Capture the cell that displays the provided text and extract its [x, y] central coordinate. 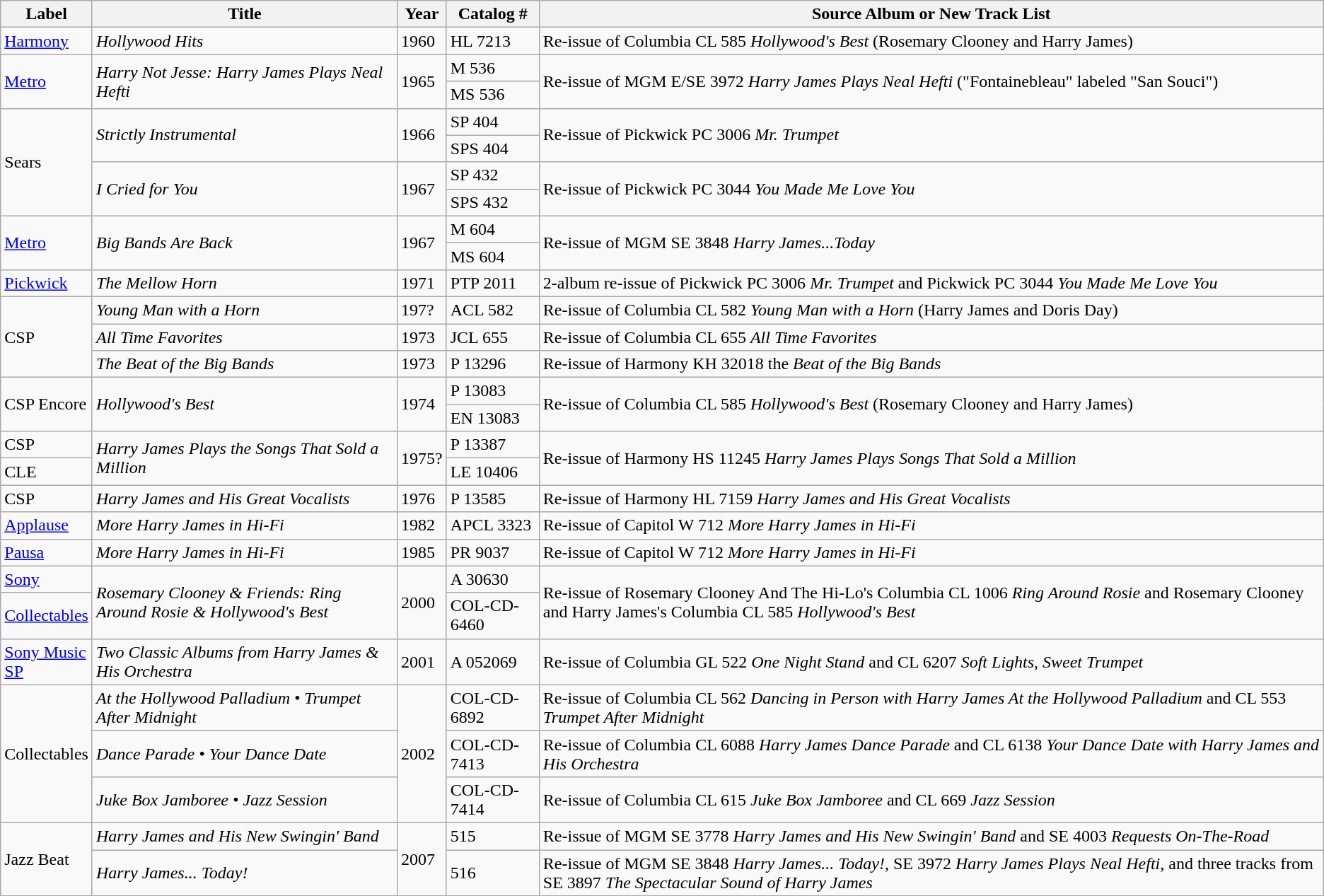
HL 7213 [492, 41]
Harry James Plays the Songs That Sold a Million [245, 458]
M 536 [492, 68]
Source Album or New Track List [931, 14]
1982 [422, 525]
COL-CD-7413 [492, 754]
Re-issue of MGM SE 3778 Harry James and His New Swingin' Band and SE 4003 Requests On-The-Road [931, 836]
Applause [47, 525]
1975? [422, 458]
Strictly Instrumental [245, 135]
Re-issue of Columbia CL 6088 Harry James Dance Parade and CL 6138 Your Dance Date with Harry James and His Orchestra [931, 754]
SP 432 [492, 175]
SPS 404 [492, 149]
Hollywood's Best [245, 405]
Harry James and His New Swingin' Band [245, 836]
Re-issue of Pickwick PC 3006 Mr. Trumpet [931, 135]
Sony Music SP [47, 662]
Re-issue of Columbia CL 582 Young Man with a Horn (Harry James and Doris Day) [931, 310]
JCL 655 [492, 337]
Harry James... Today! [245, 873]
APCL 3323 [492, 525]
At the Hollywood Palladium • Trumpet After Midnight [245, 707]
PTP 2011 [492, 283]
Year [422, 14]
The Beat of the Big Bands [245, 364]
1965 [422, 81]
LE 10406 [492, 472]
1976 [422, 499]
2-album re-issue of Pickwick PC 3006 Mr. Trumpet and Pickwick PC 3044 You Made Me Love You [931, 283]
1985 [422, 552]
Re-issue of Harmony HL 7159 Harry James and His Great Vocalists [931, 499]
SP 404 [492, 122]
I Cried for You [245, 189]
P 13585 [492, 499]
2002 [422, 754]
SPS 432 [492, 202]
All Time Favorites [245, 337]
Label [47, 14]
Re-issue of Columbia CL 615 Juke Box Jamboree and CL 669 Jazz Session [931, 799]
Hollywood Hits [245, 41]
Re-issue of MGM E/SE 3972 Harry James Plays Neal Hefti ("Fontainebleau" labeled "San Souci") [931, 81]
ACL 582 [492, 310]
Two Classic Albums from Harry James & His Orchestra [245, 662]
Juke Box Jamboree • Jazz Session [245, 799]
Jazz Beat [47, 859]
Re-issue of MGM SE 3848 Harry James...Today [931, 243]
M 604 [492, 229]
1966 [422, 135]
P 13083 [492, 391]
Dance Parade • Your Dance Date [245, 754]
COL-CD-7414 [492, 799]
Re-issue of Columbia GL 522 One Night Stand and CL 6207 Soft Lights, Sweet Trumpet [931, 662]
Big Bands Are Back [245, 243]
Harmony [47, 41]
Rosemary Clooney & Friends: Ring Around Rosie & Hollywood's Best [245, 603]
The Mellow Horn [245, 283]
2001 [422, 662]
MS 604 [492, 256]
Harry James and His Great Vocalists [245, 499]
Re-issue of Harmony HS 11245 Harry James Plays Songs That Sold a Million [931, 458]
197? [422, 310]
515 [492, 836]
Re-issue of Harmony KH 32018 the Beat of the Big Bands [931, 364]
2007 [422, 859]
Harry Not Jesse: Harry James Plays Neal Hefti [245, 81]
P 13387 [492, 445]
COL-CD-6892 [492, 707]
A 30630 [492, 579]
Pickwick [47, 283]
1960 [422, 41]
EN 13083 [492, 418]
1974 [422, 405]
Pausa [47, 552]
Re-issue of Pickwick PC 3044 You Made Me Love You [931, 189]
MS 536 [492, 95]
2000 [422, 603]
516 [492, 873]
A 052069 [492, 662]
P 13296 [492, 364]
PR 9037 [492, 552]
1971 [422, 283]
Re-issue of Columbia CL 562 Dancing in Person with Harry James At the Hollywood Palladium and CL 553 Trumpet After Midnight [931, 707]
CSP Encore [47, 405]
Re-issue of Columbia CL 655 All Time Favorites [931, 337]
Sears [47, 162]
Title [245, 14]
Catalog # [492, 14]
CLE [47, 472]
COL-CD-6460 [492, 615]
Young Man with a Horn [245, 310]
Sony [47, 579]
